Locate the cell with the specified text and output its (x, y) center coordinate. 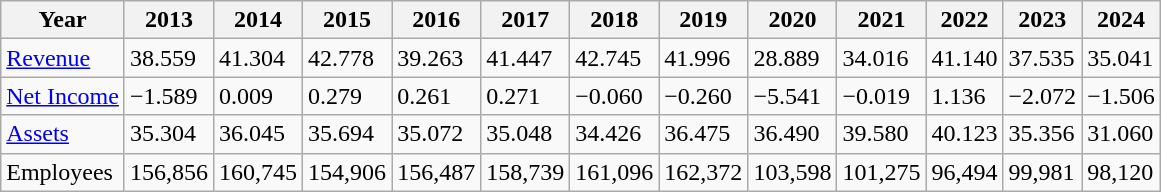
99,981 (1042, 172)
0.261 (436, 96)
2013 (168, 20)
35.356 (1042, 134)
−0.019 (882, 96)
156,856 (168, 172)
31.060 (1122, 134)
36.475 (704, 134)
2014 (258, 20)
41.447 (526, 58)
−0.060 (614, 96)
2019 (704, 20)
2024 (1122, 20)
39.580 (882, 134)
41.140 (964, 58)
Year (63, 20)
2021 (882, 20)
40.123 (964, 134)
Assets (63, 134)
Employees (63, 172)
28.889 (792, 58)
35.072 (436, 134)
38.559 (168, 58)
156,487 (436, 172)
2016 (436, 20)
37.535 (1042, 58)
−5.541 (792, 96)
36.045 (258, 134)
2018 (614, 20)
Revenue (63, 58)
Net Income (63, 96)
0.009 (258, 96)
36.490 (792, 134)
−1.589 (168, 96)
98,120 (1122, 172)
42.745 (614, 58)
161,096 (614, 172)
1.136 (964, 96)
−1.506 (1122, 96)
103,598 (792, 172)
35.041 (1122, 58)
158,739 (526, 172)
154,906 (348, 172)
41.996 (704, 58)
2020 (792, 20)
39.263 (436, 58)
160,745 (258, 172)
2015 (348, 20)
42.778 (348, 58)
41.304 (258, 58)
35.304 (168, 134)
0.271 (526, 96)
2017 (526, 20)
2023 (1042, 20)
2022 (964, 20)
96,494 (964, 172)
0.279 (348, 96)
−2.072 (1042, 96)
34.426 (614, 134)
162,372 (704, 172)
101,275 (882, 172)
35.694 (348, 134)
−0.260 (704, 96)
34.016 (882, 58)
35.048 (526, 134)
